From the cell containing the given text, extract its center point as [x, y] coordinate. 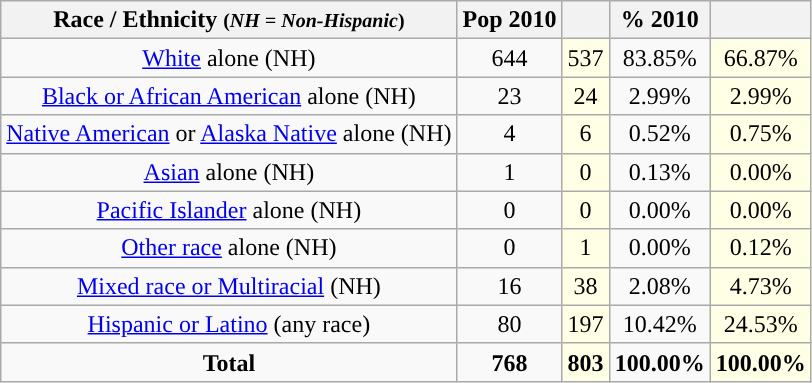
537 [586, 58]
Asian alone (NH) [229, 172]
0.75% [760, 134]
Other race alone (NH) [229, 248]
38 [586, 286]
Pop 2010 [510, 20]
24 [586, 96]
% 2010 [660, 20]
Race / Ethnicity (NH = Non-Hispanic) [229, 20]
Hispanic or Latino (any race) [229, 324]
0.12% [760, 248]
White alone (NH) [229, 58]
0.52% [660, 134]
644 [510, 58]
2.08% [660, 286]
Black or African American alone (NH) [229, 96]
4.73% [760, 286]
0.13% [660, 172]
66.87% [760, 58]
768 [510, 362]
Native American or Alaska Native alone (NH) [229, 134]
Total [229, 362]
83.85% [660, 58]
24.53% [760, 324]
6 [586, 134]
803 [586, 362]
16 [510, 286]
Mixed race or Multiracial (NH) [229, 286]
80 [510, 324]
197 [586, 324]
10.42% [660, 324]
Pacific Islander alone (NH) [229, 210]
23 [510, 96]
4 [510, 134]
